Detect which cell encompasses the target text, then output its (x, y) center coordinate. 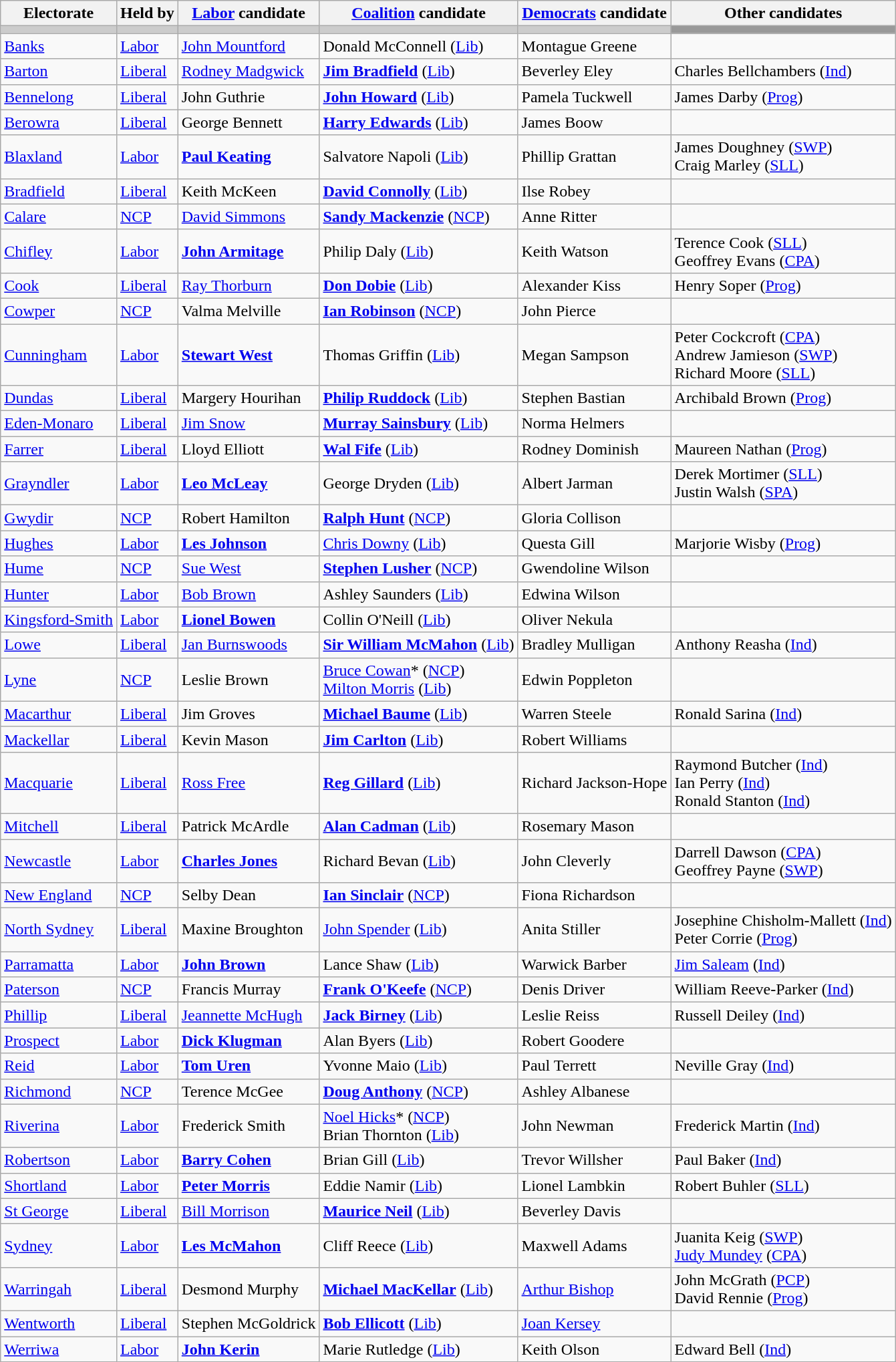
Sir William McMahon (Lib) (418, 645)
Gloria Collison (595, 518)
Archibald Brown (Prog) (783, 398)
Harry Edwards (Lib) (418, 122)
Jim Saleam (Ind) (783, 964)
Beverley Davis (595, 1211)
Keith Olson (595, 1349)
James Boow (595, 122)
Maxine Broughton (249, 930)
Ian Robinson (NCP) (418, 311)
Richmond (59, 1091)
Margery Hourihan (249, 398)
Les McMahon (249, 1246)
William Reeve-Parker (Ind) (783, 990)
Riverina (59, 1125)
Lyne (59, 679)
Michael Baume (Lib) (418, 714)
Electorate (59, 13)
Robert Buhler (SLL) (783, 1186)
Grayndler (59, 484)
Sydney (59, 1246)
Leslie Reiss (595, 1015)
Anthony Reasha (Ind) (783, 645)
North Sydney (59, 930)
Dick Klugman (249, 1041)
Alan Byers (Lib) (418, 1041)
Russell Deiley (Ind) (783, 1015)
Warren Steele (595, 714)
Anne Ritter (595, 217)
Other candidates (783, 13)
Ronald Sarina (Ind) (783, 714)
Philip Daly (Lib) (418, 251)
Eddie Namir (Lib) (418, 1186)
Hughes (59, 543)
Mackellar (59, 739)
Warwick Barber (595, 964)
Stephen Lusher (NCP) (418, 569)
Marie Rutledge (Lib) (418, 1349)
Lionel Bowen (249, 620)
Eden-Monaro (59, 424)
Reid (59, 1066)
Coalition candidate (418, 13)
Warringah (59, 1288)
Robert Goodere (595, 1041)
George Dryden (Lib) (418, 484)
John Pierce (595, 311)
Ashley Saunders (Lib) (418, 594)
Paul Terrett (595, 1066)
Ian Sinclair (NCP) (418, 896)
Labor candidate (249, 13)
Darrell Dawson (CPA)Geoffrey Payne (SWP) (783, 861)
Maxwell Adams (595, 1246)
Rodney Madgwick (249, 72)
Robertson (59, 1160)
Ashley Albanese (595, 1091)
Democrats candidate (595, 13)
John Guthrie (249, 97)
Peter Cockcroft (CPA)Andrew Jamieson (SWP)Richard Moore (SLL) (783, 354)
Henry Soper (Prog) (783, 285)
John Spender (Lib) (418, 930)
Ilse Robey (595, 191)
Collin O'Neill (Lib) (418, 620)
John Brown (249, 964)
Bob Ellicott (Lib) (418, 1323)
Rosemary Mason (595, 826)
Calare (59, 217)
St George (59, 1211)
Noel Hicks* (NCP)Brian Thornton (Lib) (418, 1125)
Norma Helmers (595, 424)
Stephen Bastian (595, 398)
Philip Ruddock (Lib) (418, 398)
Anita Stiller (595, 930)
Cowper (59, 311)
Barton (59, 72)
Cook (59, 285)
David Simmons (249, 217)
Albert Jarman (595, 484)
Bruce Cowan* (NCP)Milton Morris (Lib) (418, 679)
Selby Dean (249, 896)
Richard Bevan (Lib) (418, 861)
Jan Burnswoods (249, 645)
Kevin Mason (249, 739)
Charles Bellchambers (Ind) (783, 72)
Ray Thorburn (249, 285)
Wal Fife (Lib) (418, 449)
Banks (59, 46)
Juanita Keig (SWP)Judy Mundey (CPA) (783, 1246)
Paul Keating (249, 156)
Jack Birney (Lib) (418, 1015)
Jim Groves (249, 714)
Edward Bell (Ind) (783, 1349)
Bob Brown (249, 594)
Lionel Lambkin (595, 1186)
Salvatore Napoli (Lib) (418, 156)
George Bennett (249, 122)
Donald McConnell (Lib) (418, 46)
Jim Carlton (Lib) (418, 739)
Terence McGee (249, 1091)
Jim Snow (249, 424)
Dundas (59, 398)
Marjorie Wisby (Prog) (783, 543)
Prospect (59, 1041)
Farrer (59, 449)
John Armitage (249, 251)
Paterson (59, 990)
John Kerin (249, 1349)
Fiona Richardson (595, 896)
Gwendoline Wilson (595, 569)
Jeannette McHugh (249, 1015)
Lowe (59, 645)
James Darby (Prog) (783, 97)
Hunter (59, 594)
John Mountford (249, 46)
Patrick McArdle (249, 826)
Paul Baker (Ind) (783, 1160)
Frederick Smith (249, 1125)
Phillip Grattan (595, 156)
Blaxland (59, 156)
Francis Murray (249, 990)
David Connolly (Lib) (418, 191)
Lloyd Elliott (249, 449)
Don Dobie (Lib) (418, 285)
Bennelong (59, 97)
Keith Watson (595, 251)
Alan Cadman (Lib) (418, 826)
Frederick Martin (Ind) (783, 1125)
Berowra (59, 122)
Les Johnson (249, 543)
Hume (59, 569)
Macquarie (59, 783)
Macarthur (59, 714)
Desmond Murphy (249, 1288)
Chris Downy (Lib) (418, 543)
Cliff Reece (Lib) (418, 1246)
Murray Sainsbury (Lib) (418, 424)
Robert Williams (595, 739)
Raymond Butcher (Ind)Ian Perry (Ind)Ronald Stanton (Ind) (783, 783)
Keith McKeen (249, 191)
Newcastle (59, 861)
Trevor Willsher (595, 1160)
James Doughney (SWP)Craig Marley (SLL) (783, 156)
Richard Jackson-Hope (595, 783)
Tom Uren (249, 1066)
Yvonne Maio (Lib) (418, 1066)
Doug Anthony (NCP) (418, 1091)
Maureen Nathan (Prog) (783, 449)
Barry Cohen (249, 1160)
Ralph Hunt (NCP) (418, 518)
Bradfield (59, 191)
Pamela Tuckwell (595, 97)
Gwydir (59, 518)
Sue West (249, 569)
Derek Mortimer (SLL)Justin Walsh (SPA) (783, 484)
Oliver Nekula (595, 620)
Rodney Dominish (595, 449)
New England (59, 896)
Chifley (59, 251)
Lance Shaw (Lib) (418, 964)
Megan Sampson (595, 354)
Wentworth (59, 1323)
Robert Hamilton (249, 518)
Valma Melville (249, 311)
Terence Cook (SLL)Geoffrey Evans (CPA) (783, 251)
Stewart West (249, 354)
Cunningham (59, 354)
Maurice Neil (Lib) (418, 1211)
Josephine Chisholm-Mallett (Ind)Peter Corrie (Prog) (783, 930)
Phillip (59, 1015)
John Howard (Lib) (418, 97)
Thomas Griffin (Lib) (418, 354)
Parramatta (59, 964)
Montague Greene (595, 46)
Mitchell (59, 826)
Edwin Poppleton (595, 679)
Ross Free (249, 783)
Bill Morrison (249, 1211)
Leslie Brown (249, 679)
Kingsford-Smith (59, 620)
Bradley Mulligan (595, 645)
Joan Kersey (595, 1323)
Stephen McGoldrick (249, 1323)
Leo McLeay (249, 484)
Arthur Bishop (595, 1288)
John Cleverly (595, 861)
Charles Jones (249, 861)
Neville Gray (Ind) (783, 1066)
Sandy Mackenzie (NCP) (418, 217)
John McGrath (PCP)David Rennie (Prog) (783, 1288)
Jim Bradfield (Lib) (418, 72)
Alexander Kiss (595, 285)
Shortland (59, 1186)
Werriwa (59, 1349)
Reg Gillard (Lib) (418, 783)
Edwina Wilson (595, 594)
Held by (147, 13)
Questa Gill (595, 543)
John Newman (595, 1125)
Peter Morris (249, 1186)
Denis Driver (595, 990)
Beverley Eley (595, 72)
Frank O'Keefe (NCP) (418, 990)
Brian Gill (Lib) (418, 1160)
Michael MacKellar (Lib) (418, 1288)
